Return the [x, y] coordinate for the center point of the cell that contains the specified text.  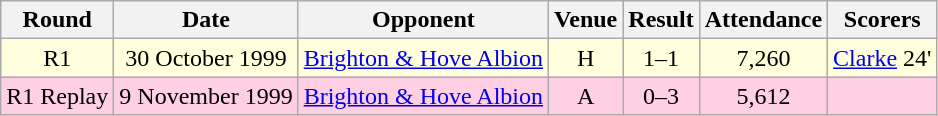
9 November 1999 [206, 96]
R1 [58, 58]
Scorers [882, 20]
0–3 [661, 96]
30 October 1999 [206, 58]
Attendance [763, 20]
7,260 [763, 58]
A [586, 96]
Venue [586, 20]
H [586, 58]
Result [661, 20]
Date [206, 20]
R1 Replay [58, 96]
5,612 [763, 96]
1–1 [661, 58]
Opponent [423, 20]
Round [58, 20]
Clarke 24' [882, 58]
